Capture the cell that displays the provided text and extract its (X, Y) central coordinate. 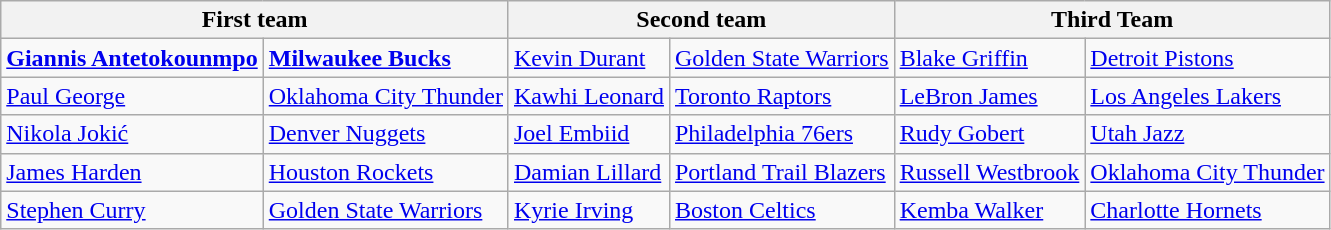
Denver Nuggets (386, 134)
Milwaukee Bucks (386, 58)
Charlotte Hornets (1208, 210)
Kemba Walker (990, 210)
Damian Lillard (588, 172)
Kyrie Irving (588, 210)
Rudy Gobert (990, 134)
Blake Griffin (990, 58)
James Harden (132, 172)
Nikola Jokić (132, 134)
Philadelphia 76ers (782, 134)
Joel Embiid (588, 134)
Toronto Raptors (782, 96)
Paul George (132, 96)
First team (255, 20)
Boston Celtics (782, 210)
Kevin Durant (588, 58)
Stephen Curry (132, 210)
Kawhi Leonard (588, 96)
Portland Trail Blazers (782, 172)
Detroit Pistons (1208, 58)
Russell Westbrook (990, 172)
Utah Jazz (1208, 134)
Second team (701, 20)
Third Team (1112, 20)
Houston Rockets (386, 172)
LeBron James (990, 96)
Giannis Antetokounmpo (132, 58)
Los Angeles Lakers (1208, 96)
